From the cell containing the given text, extract its center point as (x, y) coordinate. 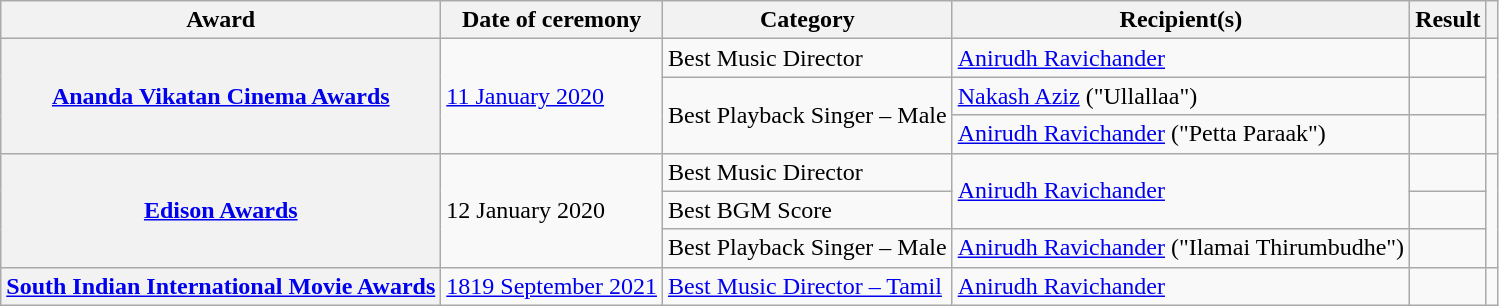
1819 September 2021 (552, 286)
Best Music Director – Tamil (807, 286)
Anirudh Ravichander ("Ilamai Thirumbudhe") (1180, 248)
Date of ceremony (552, 20)
Nakash Aziz ("Ullallaa") (1180, 96)
Recipient(s) (1180, 20)
Best BGM Score (807, 210)
Edison Awards (221, 210)
11 January 2020 (552, 96)
12 January 2020 (552, 210)
Anirudh Ravichander ("Petta Paraak") (1180, 134)
Category (807, 20)
South Indian International Movie Awards (221, 286)
Award (221, 20)
Result (1448, 20)
Ananda Vikatan Cinema Awards (221, 96)
